Capture the cell that displays the provided text and extract its (X, Y) central coordinate. 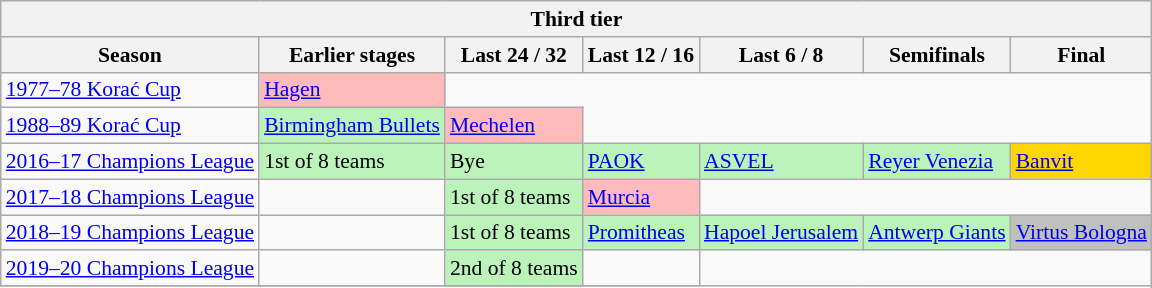
Last 24 / 32 (514, 55)
Bye (514, 162)
Mechelen (514, 126)
Season (130, 55)
Reyer Venezia (936, 162)
Last 12 / 16 (641, 55)
Promitheas (641, 233)
2018–19 Champions League (130, 233)
Virtus Bologna (1082, 233)
Hapoel Jerusalem (781, 233)
Third tier (576, 19)
Banvit (1082, 162)
2016–17 Champions League (130, 162)
Final (1082, 55)
Hagen (352, 90)
1988–89 Korać Cup (130, 126)
2017–18 Champions League (130, 197)
Murcia (641, 197)
Semifinals (936, 55)
ASVEL (781, 162)
Antwerp Giants (936, 233)
2019–20 Champions League (130, 269)
Earlier stages (352, 55)
1977–78 Korać Cup (130, 90)
Birmingham Bullets (352, 126)
PAOK (641, 162)
2nd of 8 teams (514, 269)
Last 6 / 8 (781, 55)
